Search for the cell housing the specified text and yield its [x, y] center coordinate. 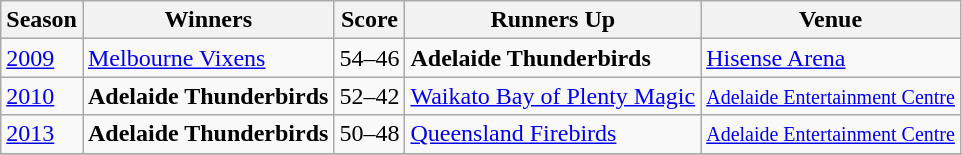
Season [42, 20]
Winners [208, 20]
2013 [42, 134]
Waikato Bay of Plenty Magic [553, 96]
Score [370, 20]
Venue [831, 20]
54–46 [370, 58]
2009 [42, 58]
Queensland Firebirds [553, 134]
52–42 [370, 96]
Melbourne Vixens [208, 58]
Hisense Arena [831, 58]
50–48 [370, 134]
2010 [42, 96]
Runners Up [553, 20]
